Output the [x, y] coordinate of the center of the cell containing the given text.  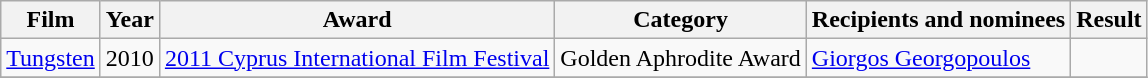
Recipients and nominees [938, 20]
Giorgos Georgopoulos [938, 58]
Tungsten [51, 58]
Category [680, 20]
2010 [130, 58]
Year [130, 20]
Result [1109, 20]
Golden Aphrodite Award [680, 58]
Film [51, 20]
2011 Cyprus International Film Festival [356, 58]
Award [356, 20]
